Return (X, Y) of the center of cell containing provided text 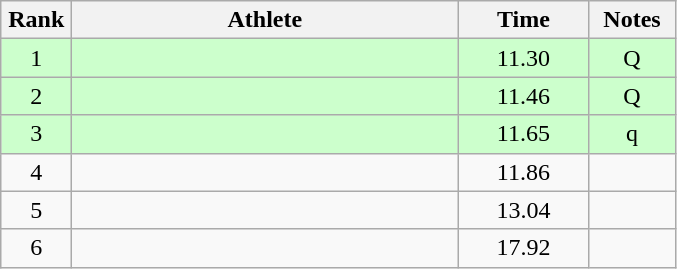
11.30 (524, 58)
Notes (632, 20)
q (632, 134)
6 (36, 248)
5 (36, 210)
1 (36, 58)
11.86 (524, 172)
Athlete (265, 20)
11.46 (524, 96)
13.04 (524, 210)
11.65 (524, 134)
2 (36, 96)
Rank (36, 20)
3 (36, 134)
17.92 (524, 248)
4 (36, 172)
Time (524, 20)
